Extract the [X, Y] coordinate from the center of the cell holding the provided text.  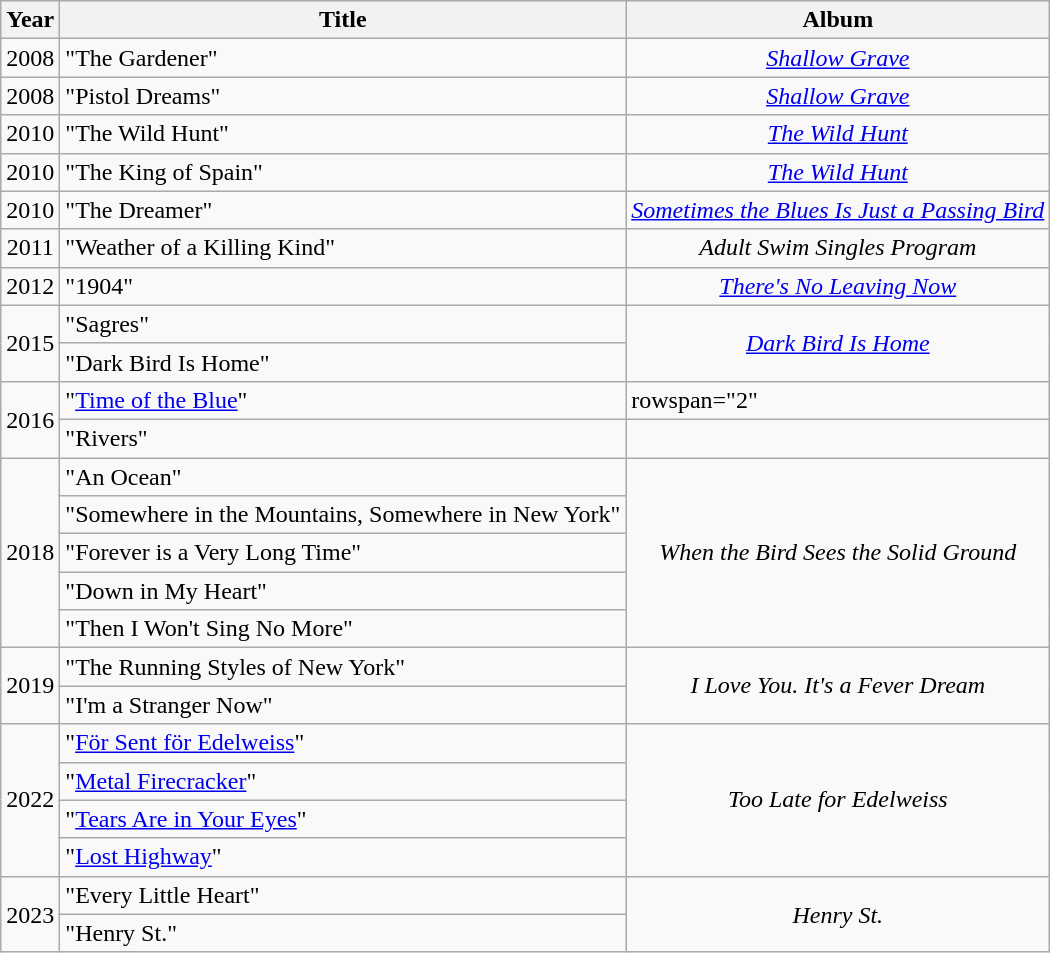
"The Gardener" [343, 58]
Dark Bird Is Home [838, 343]
"Then I Won't Sing No More" [343, 629]
Adult Swim Singles Program [838, 248]
"The King of Spain" [343, 172]
"Tears Are in Your Eyes" [343, 819]
"1904" [343, 286]
"Every Little Heart" [343, 895]
"Rivers" [343, 438]
2015 [30, 343]
2019 [30, 686]
Sometimes the Blues Is Just a Passing Bird [838, 210]
Henry St. [838, 914]
"An Ocean" [343, 477]
"I'm a Stranger Now" [343, 705]
"The Running Styles of New York" [343, 667]
2022 [30, 800]
"Forever is a Very Long Time" [343, 553]
"Dark Bird Is Home" [343, 362]
"Time of the Blue" [343, 400]
"Lost Highway" [343, 857]
rowspan="2" [838, 400]
"Weather of a Killing Kind" [343, 248]
"Down in My Heart" [343, 591]
"Somewhere in the Mountains, Somewhere in New York" [343, 515]
"Metal Firecracker" [343, 781]
2016 [30, 419]
2018 [30, 553]
Title [343, 20]
Year [30, 20]
Album [838, 20]
"The Wild Hunt" [343, 134]
"Sagres" [343, 324]
2011 [30, 248]
I Love You. It's a Fever Dream [838, 686]
"The Dreamer" [343, 210]
When the Bird Sees the Solid Ground [838, 553]
"För Sent för Edelweiss" [343, 743]
2023 [30, 914]
2012 [30, 286]
There's No Leaving Now [838, 286]
"Pistol Dreams" [343, 96]
Too Late for Edelweiss [838, 800]
"Henry St." [343, 933]
